Locate the cell with the specified text and output its (X, Y) center coordinate. 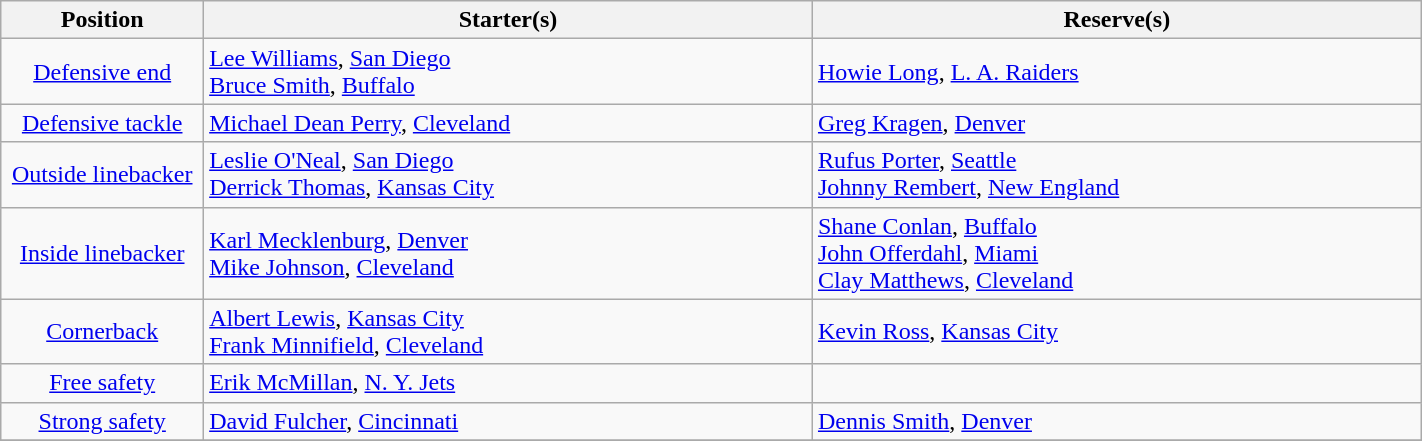
Shane Conlan, Buffalo John Offerdahl, Miami Clay Matthews, Cleveland (1116, 253)
Defensive tackle (102, 123)
Greg Kragen, Denver (1116, 123)
Rufus Porter, Seattle Johnny Rembert, New England (1116, 174)
Michael Dean Perry, Cleveland (508, 123)
Free safety (102, 383)
Kevin Ross, Kansas City (1116, 332)
Position (102, 20)
Lee Williams, San Diego Bruce Smith, Buffalo (508, 72)
David Fulcher, Cincinnati (508, 421)
Inside linebacker (102, 253)
Cornerback (102, 332)
Reserve(s) (1116, 20)
Leslie O'Neal, San Diego Derrick Thomas, Kansas City (508, 174)
Strong safety (102, 421)
Albert Lewis, Kansas City Frank Minnifield, Cleveland (508, 332)
Howie Long, L. A. Raiders (1116, 72)
Dennis Smith, Denver (1116, 421)
Karl Mecklenburg, Denver Mike Johnson, Cleveland (508, 253)
Erik McMillan, N. Y. Jets (508, 383)
Defensive end (102, 72)
Starter(s) (508, 20)
Outside linebacker (102, 174)
